Output the [x, y] coordinate of the center of the cell containing the given text.  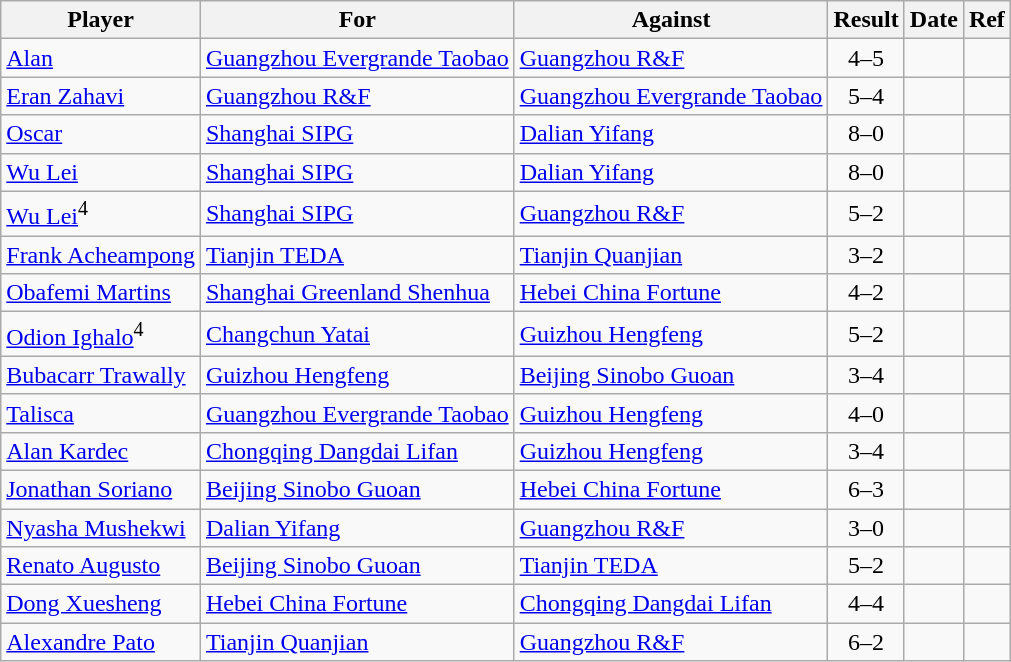
6–3 [866, 489]
4–4 [866, 604]
Wu Lei [101, 172]
5–4 [866, 96]
Date [934, 20]
Alan [101, 58]
Talisca [101, 413]
Eran Zahavi [101, 96]
Shanghai Greenland Shenhua [357, 293]
Dong Xuesheng [101, 604]
Jonathan Soriano [101, 489]
Frank Acheampong [101, 255]
4–0 [866, 413]
Alan Kardec [101, 451]
Renato Augusto [101, 566]
3–2 [866, 255]
For [357, 20]
Alexandre Pato [101, 642]
4–5 [866, 58]
Ref [986, 20]
Result [866, 20]
6–2 [866, 642]
4–2 [866, 293]
Obafemi Martins [101, 293]
3–0 [866, 528]
Changchun Yatai [357, 334]
Odion Ighalo4 [101, 334]
Nyasha Mushekwi [101, 528]
Oscar [101, 134]
Bubacarr Trawally [101, 375]
Player [101, 20]
Wu Lei4 [101, 214]
Against [671, 20]
